Pinpoint the cell where the given text exists, returning its (X, Y) midpoint coordinate. 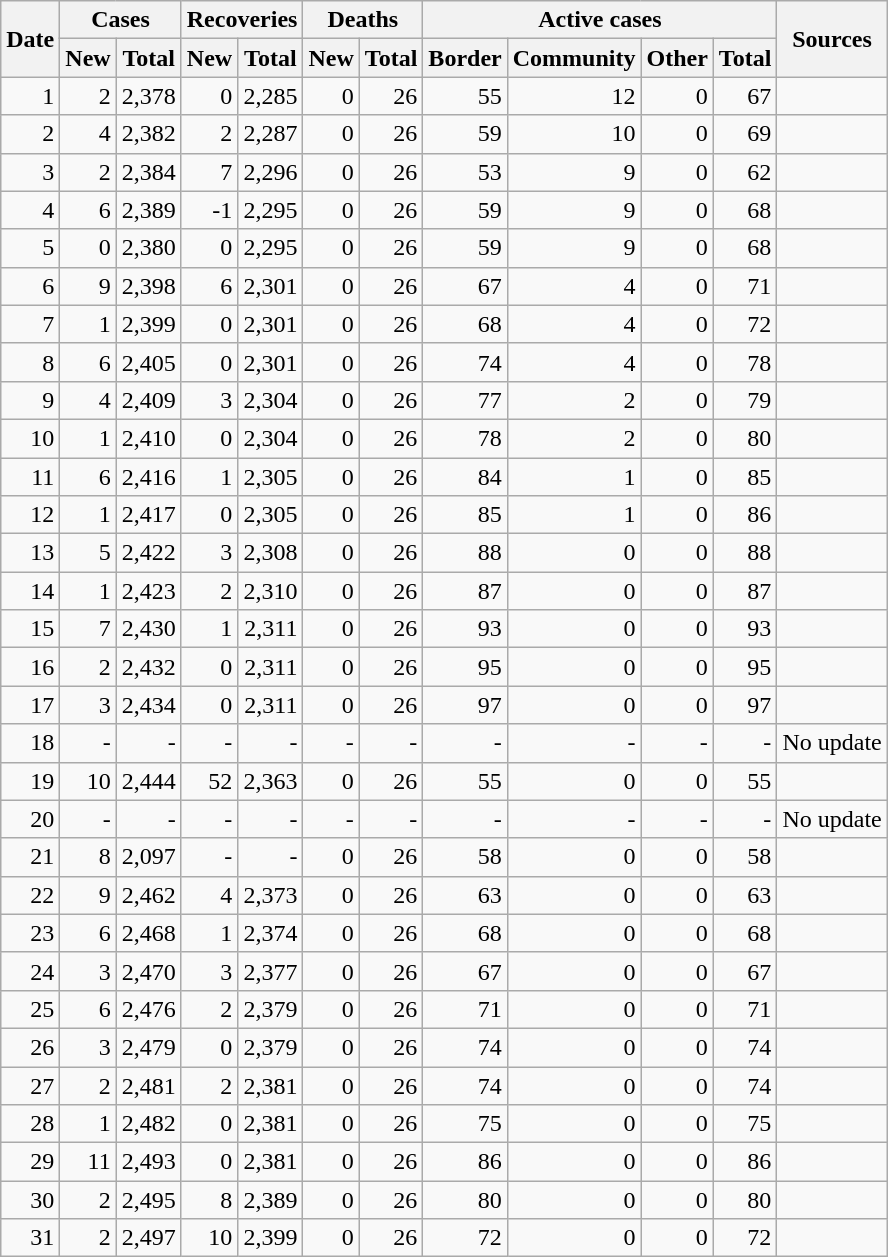
2,287 (270, 134)
77 (465, 400)
2,374 (270, 933)
69 (745, 134)
2,432 (148, 667)
2,398 (148, 286)
Other (677, 58)
20 (30, 819)
2,422 (148, 553)
2,410 (148, 438)
13 (30, 553)
2,481 (148, 1085)
2,308 (270, 553)
2,296 (270, 172)
52 (209, 781)
2,405 (148, 362)
2,384 (148, 172)
2,097 (148, 857)
21 (30, 857)
53 (465, 172)
2,476 (148, 1009)
Sources (832, 39)
Recoveries (242, 20)
2,495 (148, 1200)
2,497 (148, 1238)
2,380 (148, 248)
15 (30, 629)
2,378 (148, 96)
31 (30, 1238)
2,462 (148, 895)
2,416 (148, 477)
2,310 (270, 591)
Deaths (363, 20)
2,470 (148, 971)
14 (30, 591)
Date (30, 39)
2,363 (270, 781)
Community (574, 58)
79 (745, 400)
2,468 (148, 933)
84 (465, 477)
18 (30, 743)
2,430 (148, 629)
17 (30, 705)
Active cases (600, 20)
Cases (120, 20)
2,444 (148, 781)
2,409 (148, 400)
29 (30, 1162)
2,382 (148, 134)
16 (30, 667)
24 (30, 971)
2,493 (148, 1162)
23 (30, 933)
2,434 (148, 705)
19 (30, 781)
27 (30, 1085)
30 (30, 1200)
-1 (209, 210)
25 (30, 1009)
22 (30, 895)
62 (745, 172)
28 (30, 1124)
2,423 (148, 591)
2,373 (270, 895)
Border (465, 58)
2,377 (270, 971)
2,285 (270, 96)
2,482 (148, 1124)
2,417 (148, 515)
2,479 (148, 1047)
